Search for the cell housing the specified text and yield its [X, Y] center coordinate. 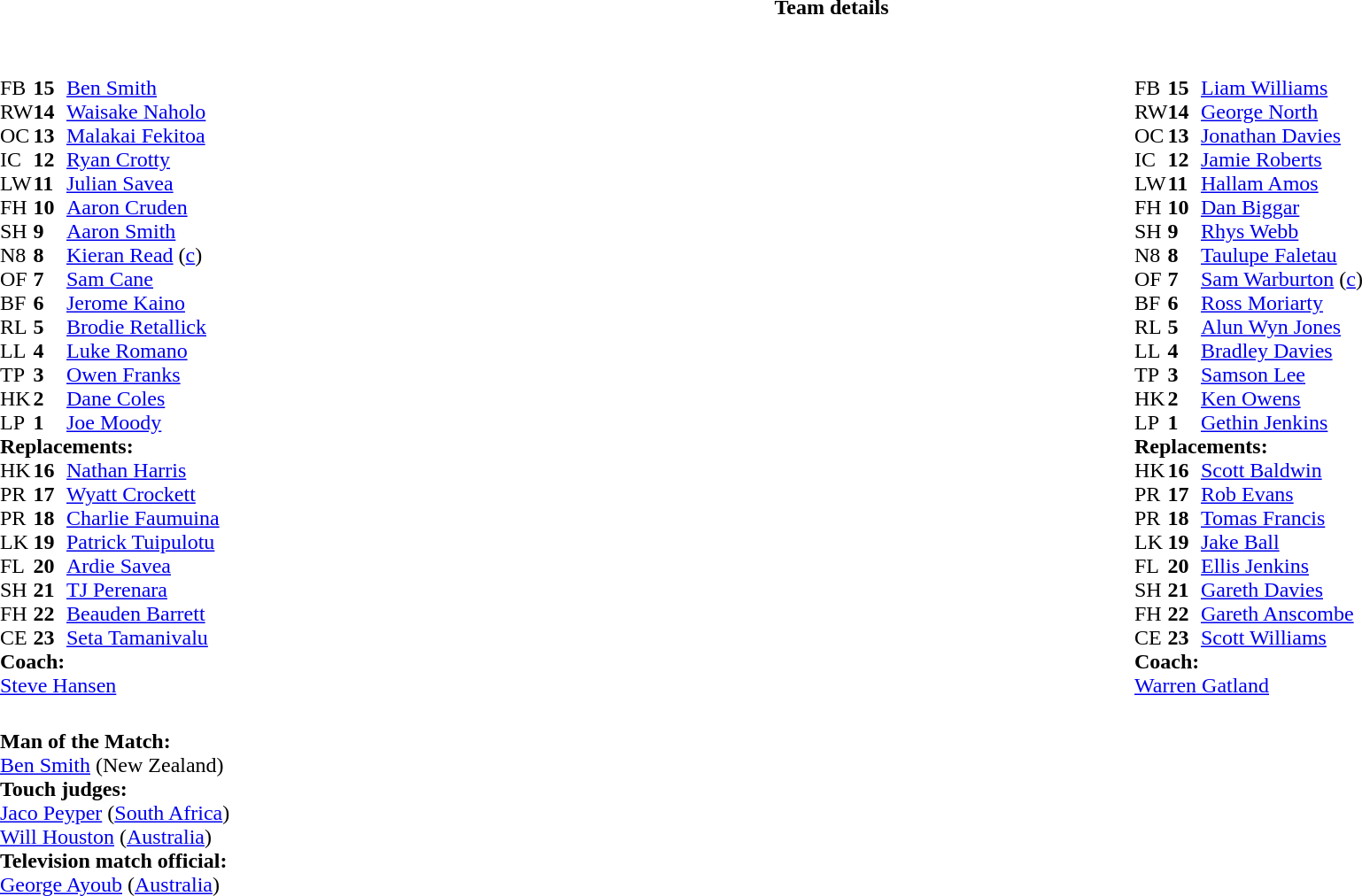
TJ Perenara [143, 590]
Julian Savea [143, 184]
Charlie Faumuina [143, 519]
Brodie Retallick [143, 328]
Coach: [110, 662]
Jerome Kaino [143, 303]
Waisake Naholo [143, 112]
Wyatt Crockett [143, 494]
Nathan Harris [143, 471]
Aaron Smith [143, 232]
Malakai Fekitoa [143, 136]
Joe Moody [143, 423]
Ben Smith [143, 89]
Dane Coles [143, 398]
Owen Franks [143, 375]
Replacements: [110, 446]
Luke Romano [143, 351]
Beauden Barrett [143, 614]
Seta Tamanivalu [143, 637]
Kieran Read (c) [143, 255]
Sam Cane [143, 280]
Steve Hansen [110, 685]
Ardie Savea [143, 567]
Patrick Tuipulotu [143, 542]
Ryan Crotty [143, 159]
Aaron Cruden [143, 207]
